Locate the cell with the specified text and output its (X, Y) center coordinate. 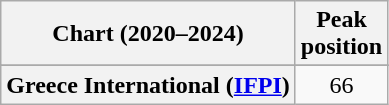
Peakposition (341, 34)
Chart (2020–2024) (148, 34)
Greece International (IFPI) (148, 85)
66 (341, 85)
